Pinpoint the cell where the given text exists, returning its (x, y) midpoint coordinate. 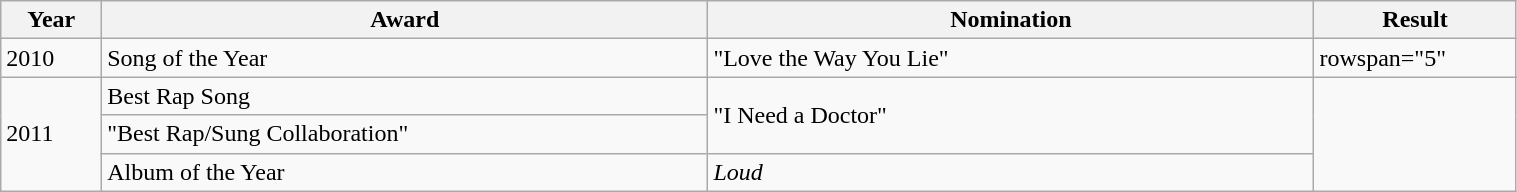
2010 (52, 58)
"Love the Way You Lie" (1011, 58)
Album of the Year (405, 172)
Nomination (1011, 20)
rowspan="5" (1415, 58)
Year (52, 20)
"I Need a Doctor" (1011, 115)
Loud (1011, 172)
Song of the Year (405, 58)
Award (405, 20)
2011 (52, 134)
"Best Rap/Sung Collaboration" (405, 134)
Best Rap Song (405, 96)
Result (1415, 20)
